Return (X, Y) of the center of cell containing provided text 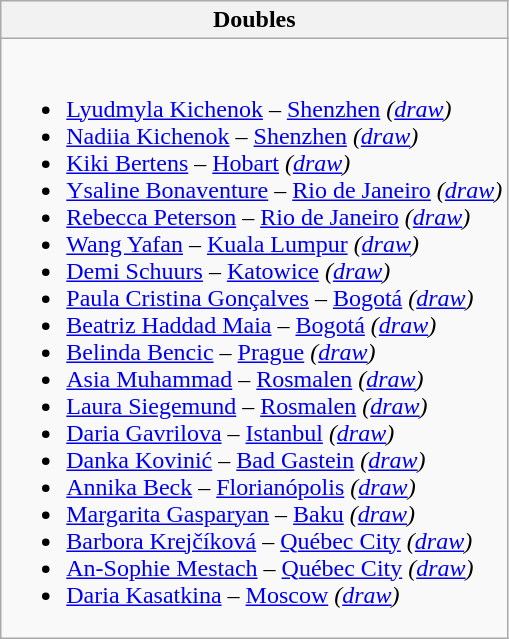
Doubles (254, 20)
